Capture the cell that displays the provided text and extract its [X, Y] central coordinate. 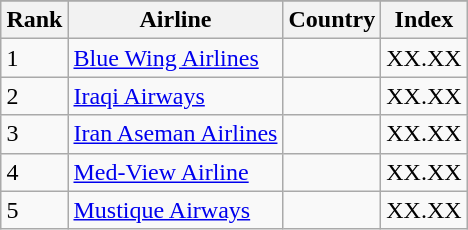
Blue Wing Airlines [176, 58]
Rank [34, 20]
Mustique Airways [176, 210]
2 [34, 96]
Country [332, 20]
3 [34, 134]
Iran Aseman Airlines [176, 134]
Index [424, 20]
Iraqi Airways [176, 96]
4 [34, 172]
1 [34, 58]
Airline [176, 20]
5 [34, 210]
Med-View Airline [176, 172]
